Determine the (X, Y) coordinate at the center of the cell enclosing the given text.  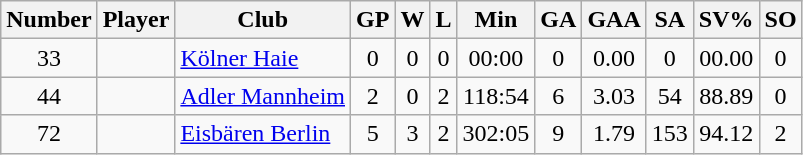
GAA (614, 20)
00.00 (726, 58)
Club (263, 20)
GP (373, 20)
9 (558, 134)
Kölner Haie (263, 58)
Adler Mannheim (263, 96)
SO (780, 20)
72 (49, 134)
Player (136, 20)
0.00 (614, 58)
6 (558, 96)
SA (670, 20)
44 (49, 96)
Eisbären Berlin (263, 134)
SV% (726, 20)
L (444, 20)
Min (496, 20)
GA (558, 20)
54 (670, 96)
1.79 (614, 134)
302:05 (496, 134)
Number (49, 20)
3 (412, 134)
00:00 (496, 58)
W (412, 20)
33 (49, 58)
5 (373, 134)
3.03 (614, 96)
118:54 (496, 96)
153 (670, 134)
88.89 (726, 96)
94.12 (726, 134)
